Provide the (X, Y) coordinate of the cell's center where the given text is located.  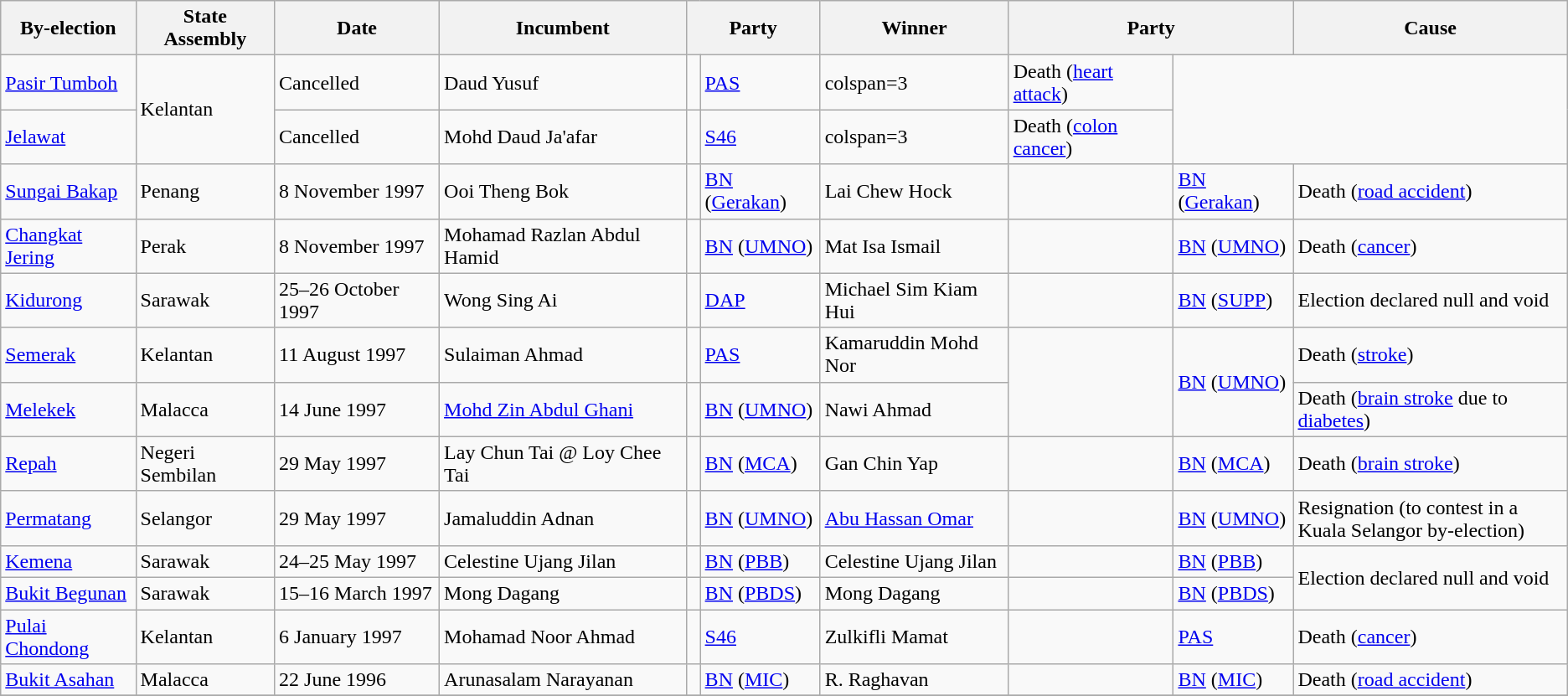
Death (colon cancer) (1091, 137)
R. Raghavan (915, 680)
Bukit Begunan (69, 593)
Lai Chew Hock (915, 191)
Gan Chin Yap (915, 464)
Arunasalam Narayanan (563, 680)
Winner (915, 28)
Jamaluddin Adnan (563, 518)
Kemena (69, 561)
Ooi Theng Bok (563, 191)
Negeri Sembilan (205, 464)
Mohd Daud Ja'afar (563, 137)
Pulai Chondong (69, 637)
Resignation (to contest in a Kuala Selangor by-election) (1431, 518)
Sungai Bakap (69, 191)
Permatang (69, 518)
Daud Yusuf (563, 82)
Pasir Tumboh (69, 82)
Changkat Jering (69, 246)
Death (stroke) (1431, 355)
Repah (69, 464)
Date (357, 28)
Perak (205, 246)
Nawi Ahmad (915, 409)
15–16 March 1997 (357, 593)
Semerak (69, 355)
DAP (761, 300)
Mohd Zin Abdul Ghani (563, 409)
Jelawat (69, 137)
Death (heart attack) (1091, 82)
Incumbent (563, 28)
Death (brain stroke) (1431, 464)
Mohamad Noor Ahmad (563, 637)
25–26 October 1997 (357, 300)
Zulkifli Mamat (915, 637)
6 January 1997 (357, 637)
Penang (205, 191)
Death (brain stroke due to diabetes) (1431, 409)
Selangor (205, 518)
Abu Hassan Omar (915, 518)
11 August 1997 (357, 355)
Melekek (69, 409)
Mohamad Razlan Abdul Hamid (563, 246)
Wong Sing Ai (563, 300)
24–25 May 1997 (357, 561)
BN (SUPP) (1233, 300)
Kamaruddin Mohd Nor (915, 355)
Mat Isa Ismail (915, 246)
Kidurong (69, 300)
14 June 1997 (357, 409)
22 June 1996 (357, 680)
Sulaiman Ahmad (563, 355)
Cause (1431, 28)
Michael Sim Kiam Hui (915, 300)
Lay Chun Tai @ Loy Chee Tai (563, 464)
Bukit Asahan (69, 680)
State Assembly (205, 28)
By-election (69, 28)
